Provide the [x, y] coordinate of the cell's center where the given text is located.  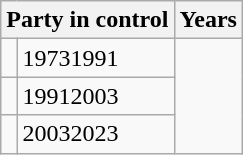
Years [208, 20]
20032023 [96, 134]
Party in control [88, 20]
19912003 [96, 96]
19731991 [96, 58]
